Capture the cell that displays the provided text and extract its (x, y) central coordinate. 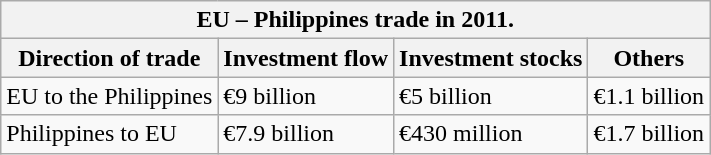
Investment flow (306, 58)
€1.7 billion (649, 134)
€430 million (491, 134)
€1.1 billion (649, 96)
Investment stocks (491, 58)
Others (649, 58)
Direction of trade (110, 58)
Philippines to EU (110, 134)
€9 billion (306, 96)
€5 billion (491, 96)
EU – Philippines trade in 2011. (356, 20)
EU to the Philippines (110, 96)
€7.9 billion (306, 134)
